Detect which cell encompasses the target text, then output its (X, Y) center coordinate. 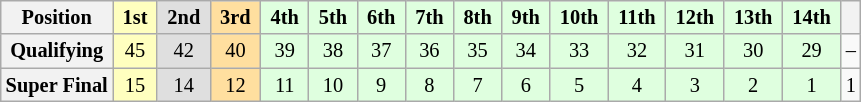
3 (695, 85)
12th (695, 17)
40 (235, 51)
7 (477, 85)
38 (333, 51)
37 (381, 51)
42 (184, 51)
6th (381, 17)
Position (57, 17)
10th (579, 17)
3rd (235, 17)
Super Final (57, 85)
10 (333, 85)
6 (526, 85)
34 (526, 51)
39 (285, 51)
11th (636, 17)
33 (579, 51)
2nd (184, 17)
36 (429, 51)
4 (636, 85)
5th (333, 17)
12 (235, 85)
7th (429, 17)
14th (811, 17)
9 (381, 85)
9th (526, 17)
8th (477, 17)
13th (753, 17)
Qualifying (57, 51)
31 (695, 51)
14 (184, 85)
– (851, 51)
11 (285, 85)
32 (636, 51)
35 (477, 51)
4th (285, 17)
2 (753, 85)
29 (811, 51)
45 (136, 51)
30 (753, 51)
1st (136, 17)
5 (579, 85)
15 (136, 85)
8 (429, 85)
